Pinpoint the cell where the given text exists, returning its (x, y) midpoint coordinate. 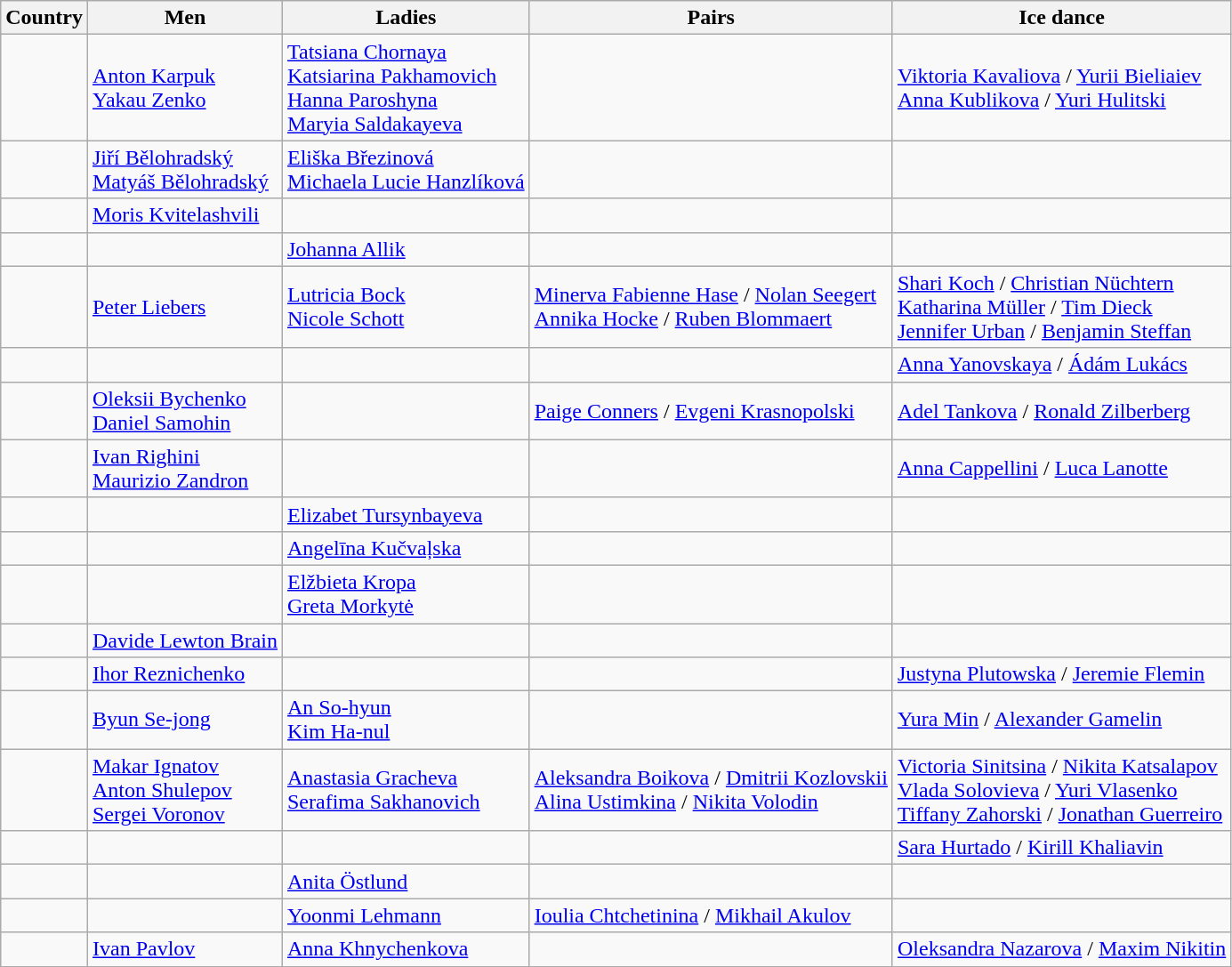
Ivan Righini Maurizio Zandron (185, 468)
Lutricia Bock Nicole Schott (406, 307)
Elizabet Tursynbayeva (406, 514)
Ivan Pavlov (185, 949)
Pairs (711, 18)
Shari Koch / Christian Nüchtern Katharina Müller / Tim Dieck Jennifer Urban / Benjamin Steffan (1061, 307)
Sara Hurtado / Kirill Khaliavin (1061, 848)
Ladies (406, 18)
Ioulia Chtchetinina / Mikhail Akulov (711, 915)
Anton Karpuk Yakau Zenko (185, 87)
Paige Conners / Evgeni Krasnopolski (711, 411)
Eliška Březinová Michaela Lucie Hanzlíková (406, 169)
Elžbieta Kropa Greta Morkytė (406, 594)
Anastasia Gracheva Serafima Sakhanovich (406, 790)
Anna Cappellini / Luca Lanotte (1061, 468)
Anita Östlund (406, 882)
Byun Se-jong (185, 721)
Oleksii Bychenko Daniel Samohin (185, 411)
Oleksandra Nazarova / Maxim Nikitin (1061, 949)
Men (185, 18)
Moris Kvitelashvili (185, 215)
Viktoria Kavaliova / Yurii Bieliaiev Anna Kublikova / Yuri Hulitski (1061, 87)
Jiří Bělohradský Matyáš Bělohradský (185, 169)
Peter Liebers (185, 307)
Ice dance (1061, 18)
Yoonmi Lehmann (406, 915)
Makar Ignatov Anton Shulepov Sergei Voronov (185, 790)
Ihor Reznichenko (185, 674)
Adel Tankova / Ronald Zilberberg (1061, 411)
Anna Khnychenkova (406, 949)
Davide Lewton Brain (185, 640)
Yura Min / Alexander Gamelin (1061, 721)
Johanna Allik (406, 249)
Tatsiana Chornaya Katsiarina Pakhamovich Hanna Paroshyna Maryia Saldakayeva (406, 87)
Anna Yanovskaya / Ádám Lukács (1061, 365)
Aleksandra Boikova / Dmitrii Kozlovskii Alina Ustimkina / Nikita Volodin (711, 790)
Minerva Fabienne Hase / Nolan Seegert Annika Hocke / Ruben Blommaert (711, 307)
An So-hyun Kim Ha-nul (406, 721)
Country (44, 18)
Justyna Plutowska / Jeremie Flemin (1061, 674)
Angelīna Kučvaļska (406, 548)
Victoria Sinitsina / Nikita Katsalapov Vlada Solovieva / Yuri Vlasenko Tiffany Zahorski / Jonathan Guerreiro (1061, 790)
